Extract the (X, Y) coordinate from the center of the cell holding the provided text.  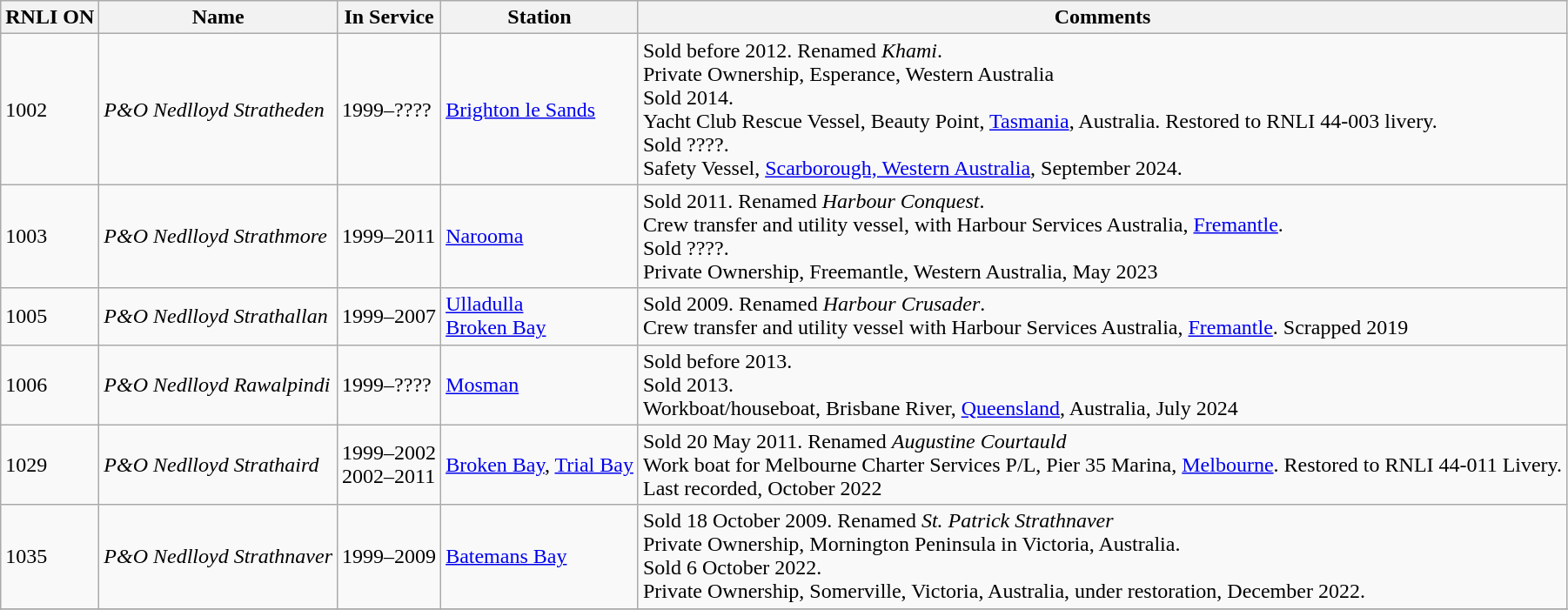
UlladullaBroken Bay (539, 317)
1999–2007 (390, 317)
P&O Nedlloyd Strathallan (218, 317)
Station (539, 17)
Sold 2009. Renamed Harbour Crusader.Crew transfer and utility vessel with Harbour Services Australia, Fremantle. Scrapped 2019 (1102, 317)
RNLI ON (50, 17)
1003 (50, 237)
P&O Nedlloyd Strathnaver (218, 557)
1999–2009 (390, 557)
1035 (50, 557)
P&O Nedlloyd Stratheden (218, 110)
P&O Nedlloyd Rawalpindi (218, 385)
Batemans Bay (539, 557)
1029 (50, 465)
Comments (1102, 17)
P&O Nedlloyd Strathaird (218, 465)
1999–2011 (390, 237)
1999–2002 2002–2011 (390, 465)
Broken Bay, Trial Bay (539, 465)
Narooma (539, 237)
Name (218, 17)
Mosman (539, 385)
In Service (390, 17)
1006 (50, 385)
1002 (50, 110)
Sold before 2013.Sold 2013.Workboat/houseboat, Brisbane River, Queensland, Australia, July 2024 (1102, 385)
1005 (50, 317)
P&O Nedlloyd Strathmore (218, 237)
Brighton le Sands (539, 110)
